Return the [X, Y] coordinate for the center point of the cell that contains the specified text.  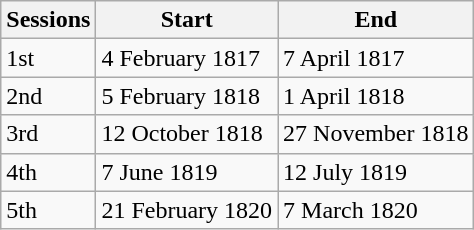
27 November 1818 [376, 134]
5th [48, 210]
12 October 1818 [187, 134]
7 June 1819 [187, 172]
12 July 1819 [376, 172]
4 February 1817 [187, 58]
3rd [48, 134]
5 February 1818 [187, 96]
2nd [48, 96]
1st [48, 58]
Sessions [48, 20]
7 April 1817 [376, 58]
1 April 1818 [376, 96]
Start [187, 20]
21 February 1820 [187, 210]
7 March 1820 [376, 210]
End [376, 20]
4th [48, 172]
